Return [X, Y] of the center of cell containing provided text 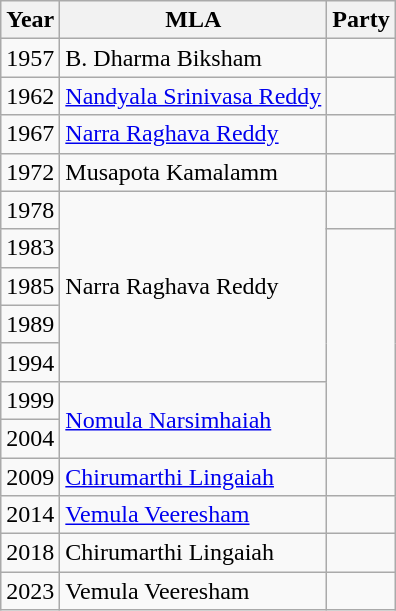
1985 [30, 286]
1983 [30, 248]
Nandyala Srinivasa Reddy [194, 96]
1999 [30, 400]
2009 [30, 477]
1957 [30, 58]
MLA [194, 20]
1978 [30, 210]
2004 [30, 438]
1962 [30, 96]
1967 [30, 134]
2023 [30, 591]
2018 [30, 553]
Nomula Narsimhaiah [194, 419]
2014 [30, 515]
1972 [30, 172]
Year [30, 20]
Musapota Kamalamm [194, 172]
Party [361, 20]
1989 [30, 324]
1994 [30, 362]
B. Dharma Biksham [194, 58]
